Locate the cell with the specified text and output its [X, Y] center coordinate. 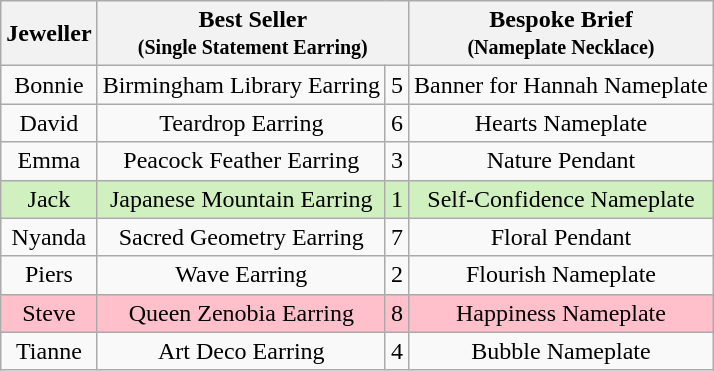
Nature Pendant [560, 161]
5 [396, 85]
Bespoke Brief(Nameplate Necklace) [560, 34]
Hearts Nameplate [560, 123]
Wave Earring [241, 275]
4 [396, 351]
3 [396, 161]
Bonnie [49, 85]
Jeweller [49, 34]
Best Seller(Single Statement Earring) [252, 34]
Flourish Nameplate [560, 275]
Tianne [49, 351]
Emma [49, 161]
Bubble Nameplate [560, 351]
Banner for Hannah Nameplate [560, 85]
Queen Zenobia Earring [241, 313]
Birmingham Library Earring [241, 85]
7 [396, 237]
Teardrop Earring [241, 123]
Jack [49, 199]
8 [396, 313]
Floral Pendant [560, 237]
Steve [49, 313]
Happiness Nameplate [560, 313]
Art Deco Earring [241, 351]
1 [396, 199]
6 [396, 123]
Self-Confidence Nameplate [560, 199]
Piers [49, 275]
Nyanda [49, 237]
Peacock Feather Earring [241, 161]
Japanese Mountain Earring [241, 199]
David [49, 123]
2 [396, 275]
Sacred Geometry Earring [241, 237]
